Output the (x, y) coordinate of the center of the cell containing the given text.  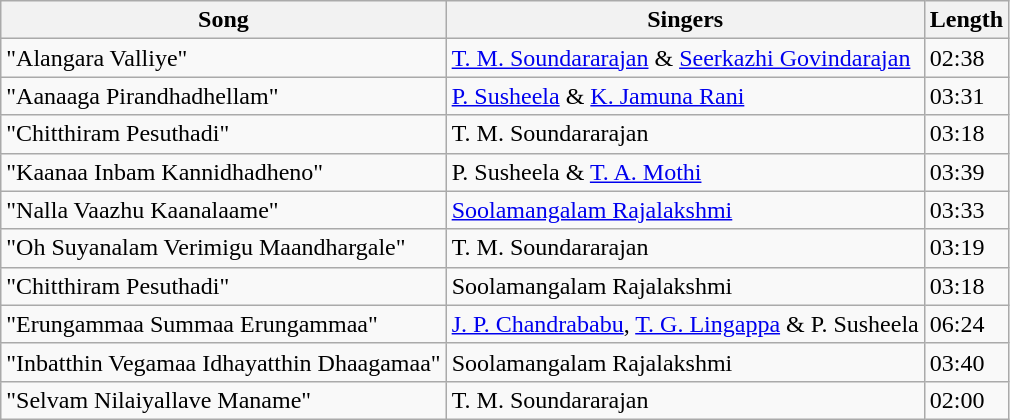
P. Susheela & T. A. Mothi (685, 172)
03:40 (966, 362)
Song (224, 20)
"Oh Suyanalam Verimigu Maandhargale" (224, 248)
"Alangara Valliye" (224, 58)
03:19 (966, 248)
"Erungammaa Summaa Erungammaa" (224, 324)
"Aanaaga Pirandhadhellam" (224, 96)
Length (966, 20)
02:38 (966, 58)
06:24 (966, 324)
"Nalla Vaazhu Kaanalaame" (224, 210)
J. P. Chandrababu, T. G. Lingappa & P. Susheela (685, 324)
"Inbatthin Vegamaa Idhayatthin Dhaagamaa" (224, 362)
"Selvam Nilaiyallave Maname" (224, 400)
Singers (685, 20)
"Kaanaa Inbam Kannidhadheno" (224, 172)
03:39 (966, 172)
03:33 (966, 210)
02:00 (966, 400)
T. M. Soundararajan & Seerkazhi Govindarajan (685, 58)
03:31 (966, 96)
P. Susheela & K. Jamuna Rani (685, 96)
